Output the [x, y] coordinate of the center of the cell containing the given text.  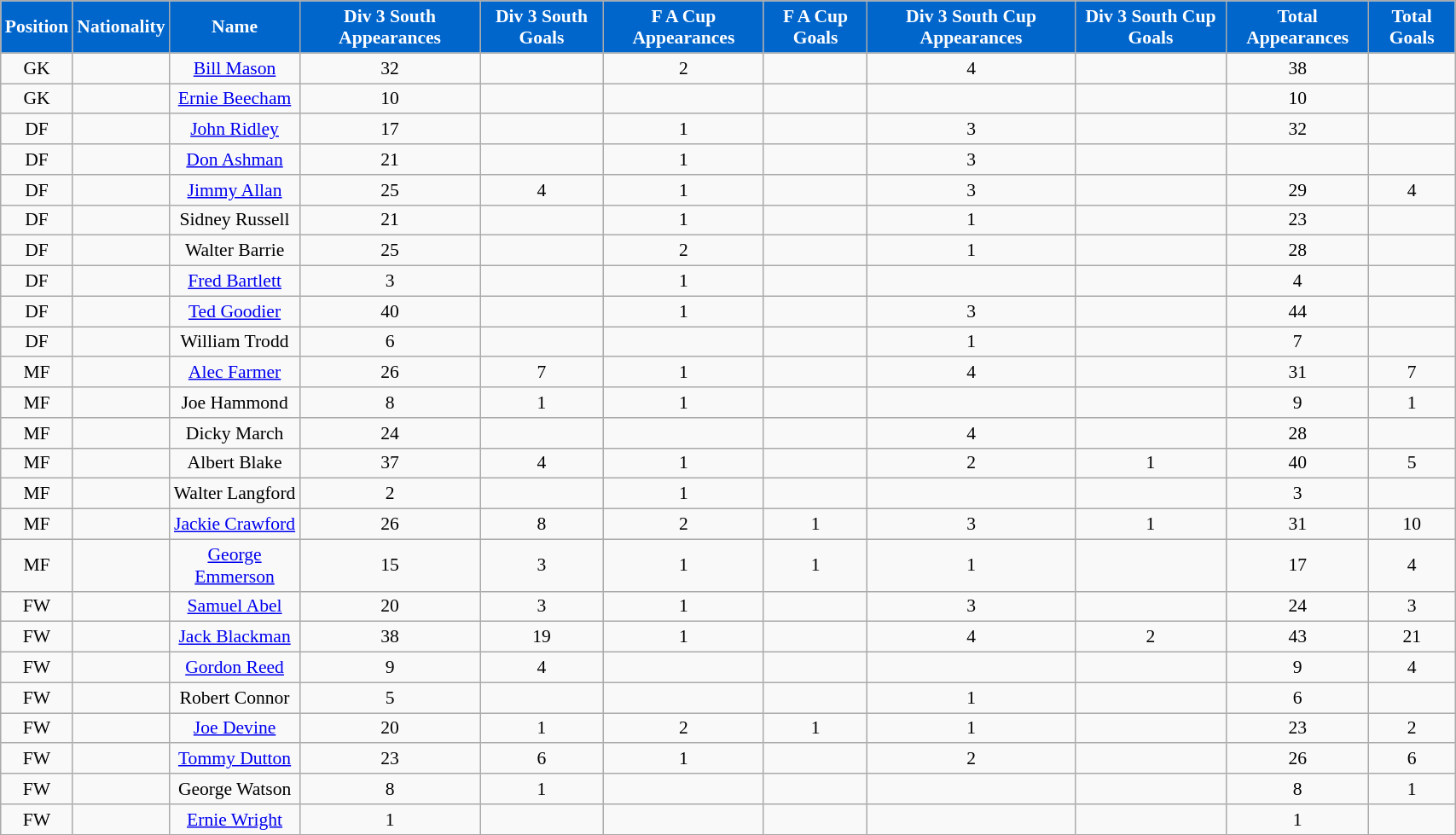
Don Ashman [235, 159]
Fred Bartlett [235, 281]
Div 3 South Appearances [391, 27]
43 [1298, 637]
Alec Farmer [235, 373]
Jimmy Allan [235, 190]
Robert Connor [235, 698]
Ernie Beecham [235, 99]
Jackie Crawford [235, 525]
Bill Mason [235, 68]
Gordon Reed [235, 668]
Joe Hammond [235, 403]
44 [1298, 311]
Ernie Wright [235, 820]
15 [391, 565]
Walter Barrie [235, 251]
Div 3 South Cup Appearances [971, 27]
Samuel Abel [235, 606]
Name [235, 27]
Div 3 South Cup Goals [1150, 27]
Albert Blake [235, 463]
Dicky March [235, 433]
29 [1298, 190]
37 [391, 463]
George Emmerson [235, 565]
Position [37, 27]
Tommy Dutton [235, 759]
Total Goals [1412, 27]
F A Cup Appearances [683, 27]
Total Appearances [1298, 27]
Sidney Russell [235, 220]
Nationality [121, 27]
Walter Langford [235, 494]
F A Cup Goals [815, 27]
John Ridley [235, 130]
Jack Blackman [235, 637]
Joe Devine [235, 728]
William Trodd [235, 342]
19 [541, 637]
George Watson [235, 789]
Ted Goodier [235, 311]
Div 3 South Goals [541, 27]
